Find where the given text appears and provide that cell's center as [x, y] coordinate. 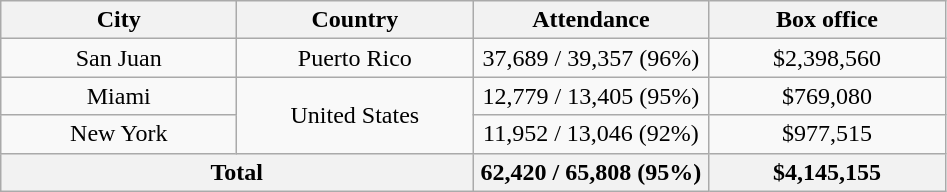
Country [355, 20]
$769,080 [827, 96]
Box office [827, 20]
62,420 / 65,808 (95%) [591, 172]
37,689 / 39,357 (96%) [591, 58]
Miami [119, 96]
San Juan [119, 58]
Attendance [591, 20]
City [119, 20]
$977,515 [827, 134]
$4,145,155 [827, 172]
New York [119, 134]
United States [355, 115]
12,779 / 13,405 (95%) [591, 96]
Puerto Rico [355, 58]
11,952 / 13,046 (92%) [591, 134]
Total [237, 172]
$2,398,560 [827, 58]
